For the text-containing cell, return its midpoint in [x, y] coordinate format. 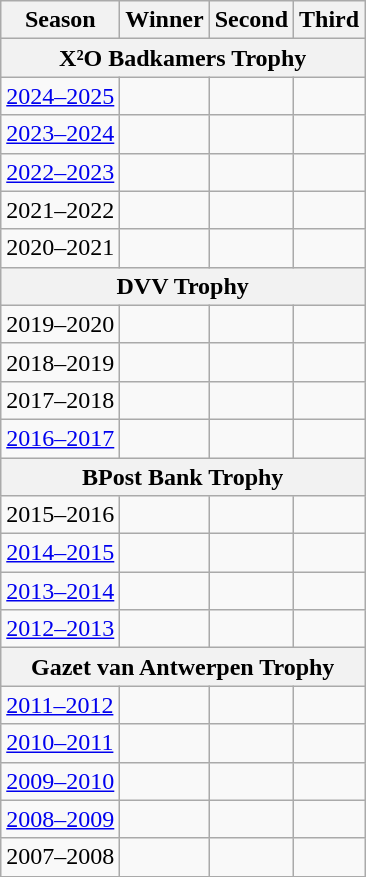
Third [330, 20]
2009–2010 [60, 781]
2017–2018 [60, 400]
2019–2020 [60, 324]
2013–2014 [60, 591]
Season [60, 20]
2023–2024 [60, 134]
BPost Bank Trophy [183, 477]
2007–2008 [60, 857]
2015–2016 [60, 515]
2014–2015 [60, 553]
Winner [164, 20]
2008–2009 [60, 819]
2016–2017 [60, 438]
2022–2023 [60, 172]
2010–2011 [60, 743]
DVV Trophy [183, 286]
2018–2019 [60, 362]
2024–2025 [60, 96]
Second [251, 20]
2021–2022 [60, 210]
Gazet van Antwerpen Trophy [183, 667]
2012–2013 [60, 629]
X²O Badkamers Trophy [183, 58]
2011–2012 [60, 705]
2020–2021 [60, 248]
